Return (x, y) of the center of cell containing provided text 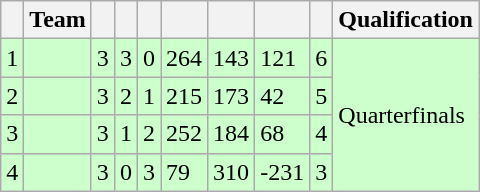
79 (184, 172)
173 (232, 96)
264 (184, 58)
Quarterfinals (406, 115)
184 (232, 134)
215 (184, 96)
6 (322, 58)
252 (184, 134)
121 (282, 58)
Team (58, 20)
143 (232, 58)
68 (282, 134)
5 (322, 96)
Qualification (406, 20)
-231 (282, 172)
42 (282, 96)
310 (232, 172)
